Provide the [X, Y] coordinate of the cell's center where the given text is located.  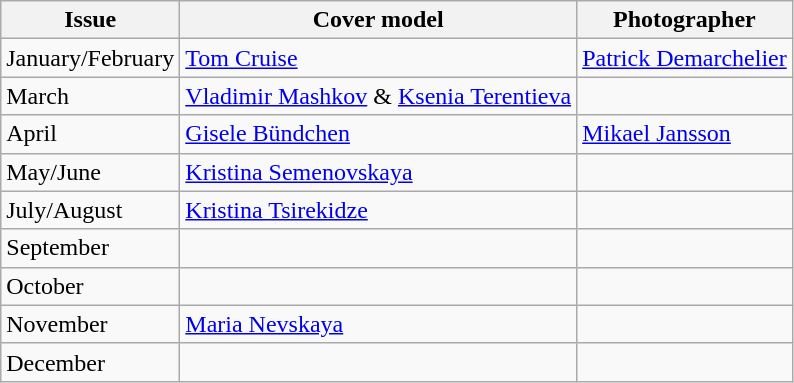
May/June [90, 172]
December [90, 362]
Issue [90, 20]
Vladimir Mashkov & Ksenia Terentieva [378, 96]
Kristina Tsirekidze [378, 210]
April [90, 134]
November [90, 324]
March [90, 96]
October [90, 286]
Maria Nevskaya [378, 324]
January/February [90, 58]
Photographer [685, 20]
September [90, 248]
Mikael Jansson [685, 134]
Patrick Demarchelier [685, 58]
Tom Cruise [378, 58]
Gisele Bündchen [378, 134]
July/August [90, 210]
Kristina Semenovskaya [378, 172]
Cover model [378, 20]
